Identify which cell holds the provided text, then report its (x, y) central coordinate. 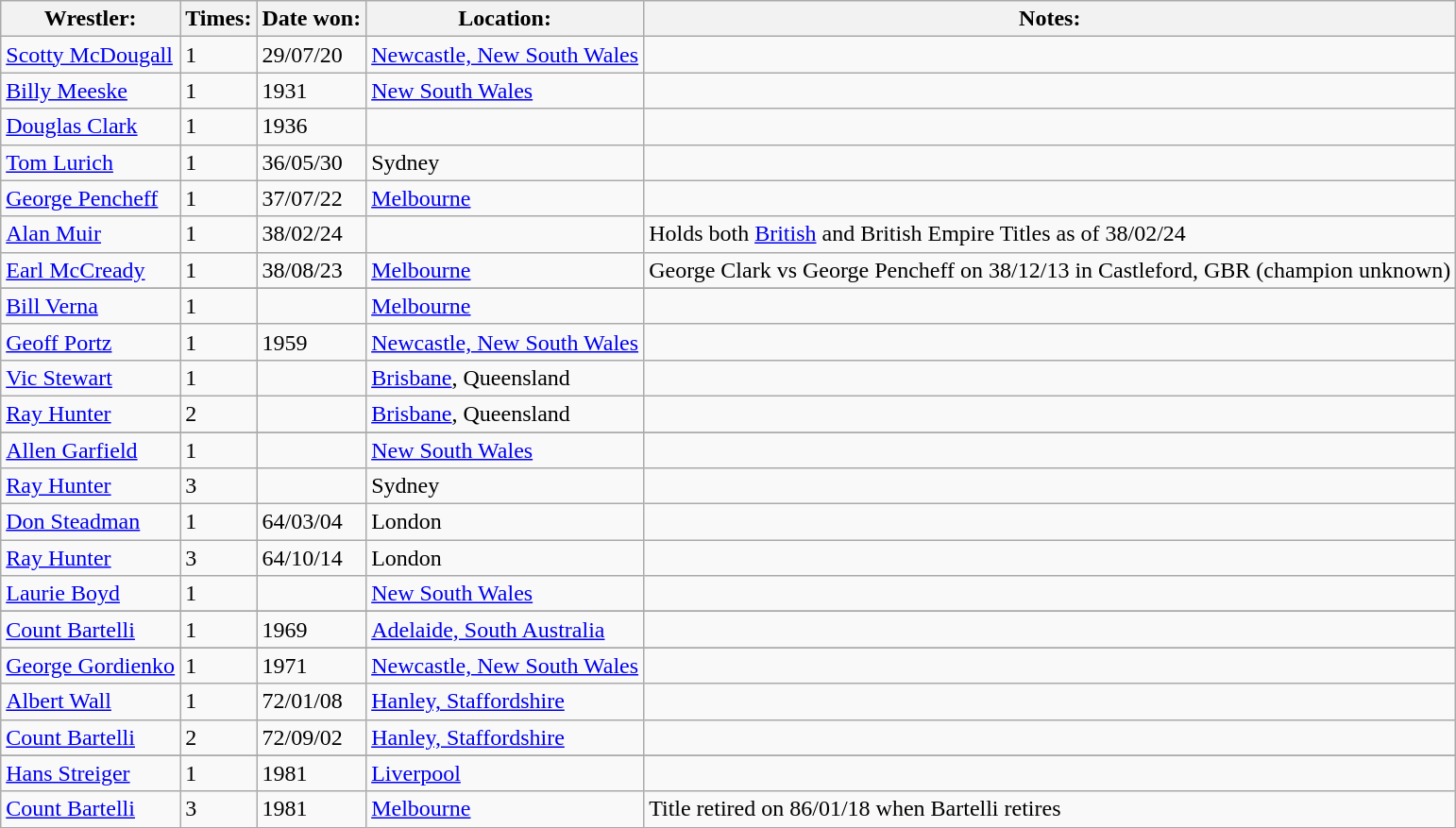
Billy Meeske (91, 91)
1969 (312, 630)
George Pencheff (91, 198)
1931 (312, 91)
Albert Wall (91, 701)
Douglas Clark (91, 127)
72/09/02 (312, 737)
Don Steadman (91, 522)
Laurie Boyd (91, 594)
Wrestler: (91, 19)
1971 (312, 666)
Bill Verna (91, 306)
Title retired on 86/01/18 when Bartelli retires (1050, 809)
Liverpool (505, 773)
Earl McCready (91, 270)
1959 (312, 342)
George Gordienko (91, 666)
Notes: (1050, 19)
64/10/14 (312, 558)
72/01/08 (312, 701)
Allen Garfield (91, 450)
Alan Muir (91, 234)
38/02/24 (312, 234)
36/05/30 (312, 162)
29/07/20 (312, 55)
Geoff Portz (91, 342)
Times: (219, 19)
Holds both British and British Empire Titles as of 38/02/24 (1050, 234)
Adelaide, South Australia (505, 630)
Hans Streiger (91, 773)
Tom Lurich (91, 162)
Vic Stewart (91, 378)
38/08/23 (312, 270)
Date won: (312, 19)
Location: (505, 19)
64/03/04 (312, 522)
George Clark vs George Pencheff on 38/12/13 in Castleford, GBR (champion unknown) (1050, 270)
37/07/22 (312, 198)
Scotty McDougall (91, 55)
1936 (312, 127)
